Search for the cell housing the specified text and yield its [X, Y] center coordinate. 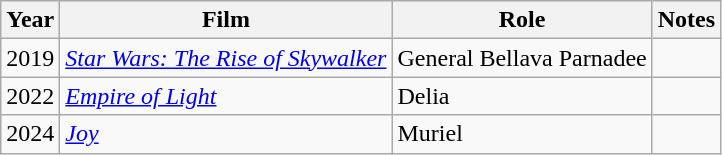
2022 [30, 96]
Empire of Light [226, 96]
Role [522, 20]
Film [226, 20]
Notes [686, 20]
General Bellava Parnadee [522, 58]
2024 [30, 134]
Delia [522, 96]
Star Wars: The Rise of Skywalker [226, 58]
Joy [226, 134]
Muriel [522, 134]
Year [30, 20]
2019 [30, 58]
